Locate the cell with the specified text and output its [x, y] center coordinate. 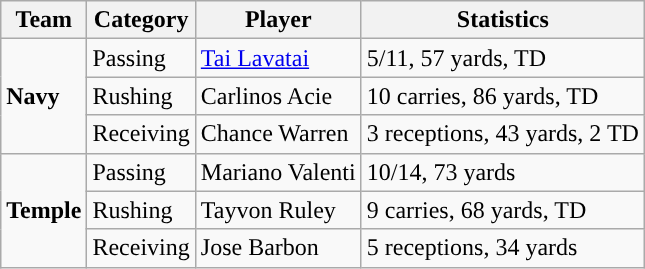
5/11, 57 yards, TD [502, 58]
Player [278, 20]
10/14, 73 yards [502, 172]
Jose Barbon [278, 248]
9 carries, 68 yards, TD [502, 210]
Carlinos Acie [278, 96]
Temple [44, 210]
Statistics [502, 20]
Team [44, 20]
Tayvon Ruley [278, 210]
10 carries, 86 yards, TD [502, 96]
Navy [44, 96]
5 receptions, 34 yards [502, 248]
Tai Lavatai [278, 58]
Mariano Valenti [278, 172]
Category [141, 20]
Chance Warren [278, 134]
3 receptions, 43 yards, 2 TD [502, 134]
